Detect which cell encompasses the target text, then output its [X, Y] center coordinate. 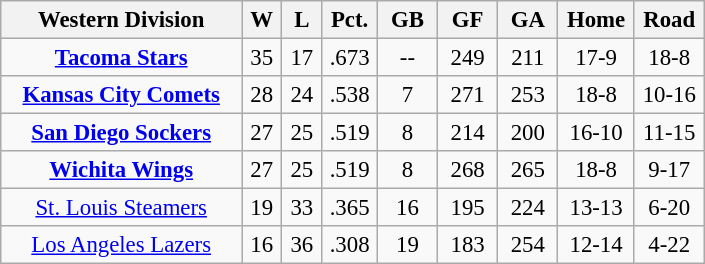
-- [407, 58]
6-20 [669, 208]
.308 [350, 245]
7 [407, 95]
.365 [350, 208]
33 [302, 208]
11-15 [669, 133]
Kansas City Comets [122, 95]
San Diego Sockers [122, 133]
214 [468, 133]
17-9 [596, 58]
Road [669, 20]
GF [468, 20]
195 [468, 208]
17 [302, 58]
271 [468, 95]
Pct. [350, 20]
Los Angeles Lazers [122, 245]
Home [596, 20]
211 [528, 58]
28 [262, 95]
Western Division [122, 20]
24 [302, 95]
224 [528, 208]
254 [528, 245]
Wichita Wings [122, 170]
268 [468, 170]
L [302, 20]
253 [528, 95]
4-22 [669, 245]
St. Louis Steamers [122, 208]
35 [262, 58]
36 [302, 245]
265 [528, 170]
9-17 [669, 170]
200 [528, 133]
12-14 [596, 245]
10-16 [669, 95]
W [262, 20]
GA [528, 20]
.673 [350, 58]
249 [468, 58]
GB [407, 20]
13-13 [596, 208]
.538 [350, 95]
Tacoma Stars [122, 58]
16-10 [596, 133]
183 [468, 245]
